Provide the [X, Y] coordinate of the cell's center where the given text is located.  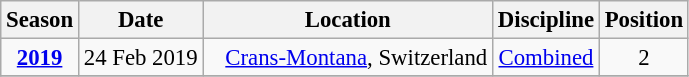
Location [348, 20]
Combined [546, 58]
Position [644, 20]
Crans-Montana, Switzerland [348, 58]
2019 [40, 58]
2 [644, 58]
Season [40, 20]
24 Feb 2019 [140, 58]
Date [140, 20]
Discipline [546, 20]
